Find where the given text appears and provide that cell's center as (X, Y) coordinate. 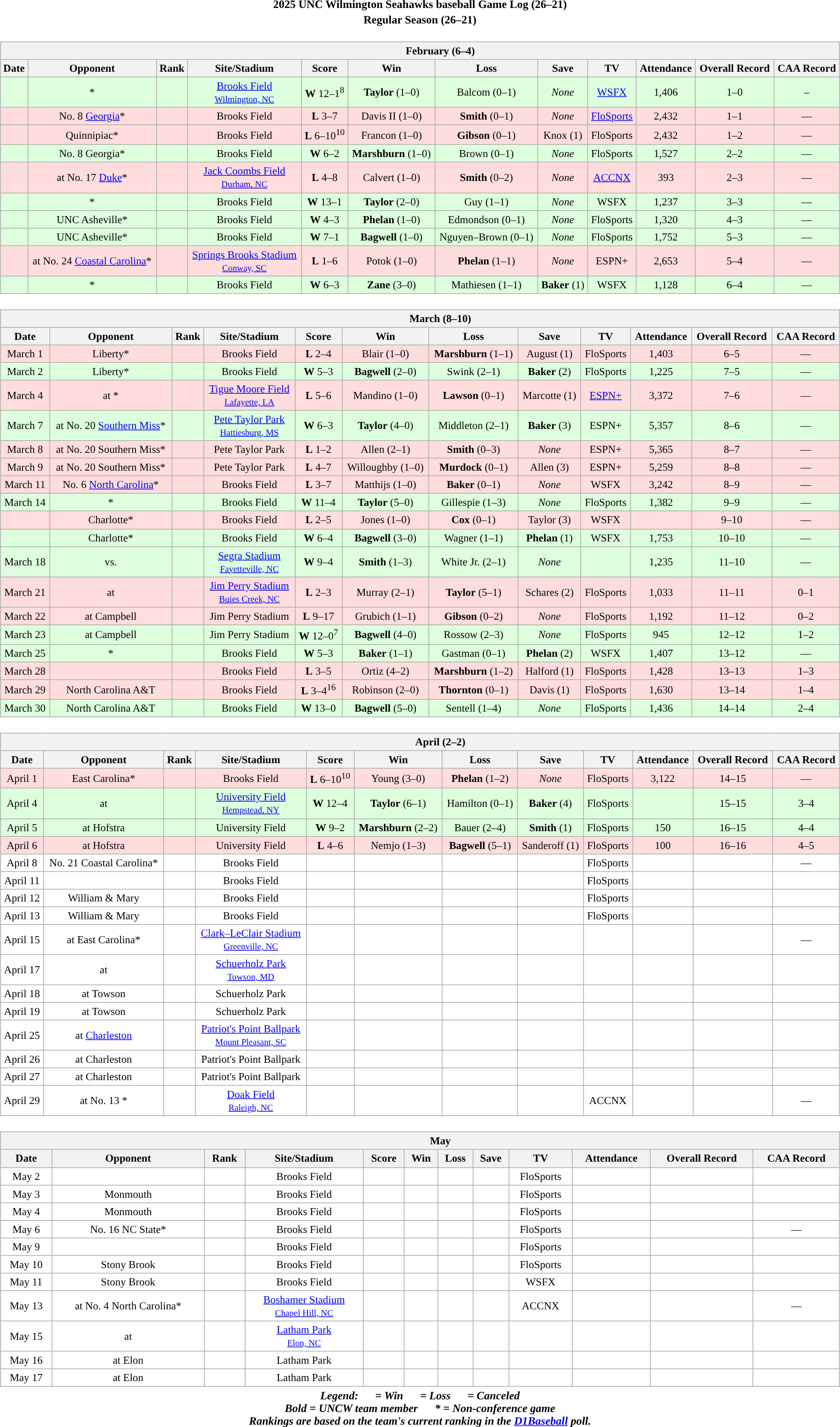
W 12–18 (325, 92)
May 17 (26, 1378)
L 4–7 (319, 467)
March 11 (25, 485)
Allen (3) (549, 467)
Mandino (1–0) (385, 396)
7–5 (731, 371)
1,033 (661, 592)
Schuerholz ParkTowson, MD (251, 969)
W 9–4 (319, 562)
1,225 (661, 371)
13–14 (731, 690)
Jack Coombs FieldDurham, NC (245, 177)
March 28 (25, 671)
L 5–6 (319, 396)
Smith (0–2) (487, 177)
Sanderoff (1) (550, 845)
University FieldHempstead, NY (251, 804)
March 23 (25, 634)
Francon (1–0) (392, 135)
March (8–10) (420, 318)
8–7 (731, 450)
Taylor (4–0) (385, 426)
Willoughby (1–0) (385, 467)
Baker (2) (549, 371)
L 3–416 (319, 690)
10–10 (731, 538)
11–10 (731, 562)
14–14 (731, 708)
August (1) (549, 354)
W 4–3 (325, 219)
April 18 (22, 994)
1,753 (661, 538)
Murdock (0–1) (473, 467)
Zane (3–0) (392, 285)
Taylor (3) (549, 520)
Taylor (2–0) (392, 202)
April 19 (22, 1011)
1,128 (666, 285)
Bagwell (3–0) (385, 538)
No. 21 Coastal Carolina* (104, 863)
April 26 (22, 1059)
Baker (4) (550, 804)
Thornton (0–1) (473, 690)
W 7–1 (325, 237)
April 15 (22, 939)
Grubich (1–1) (385, 616)
7–6 (731, 396)
1,235 (661, 562)
Latham ParkElon, NC (304, 1336)
W 11–4 (319, 503)
1,436 (661, 708)
Pete Taylor ParkHattiesburg, MS (249, 426)
Potok (1–0) (392, 261)
5,357 (661, 426)
Taylor (6–1) (398, 804)
1,192 (661, 616)
Baker (0–1) (473, 485)
May 11 (26, 1282)
Lawson (0–1) (473, 396)
Middleton (2–1) (473, 426)
Bagwell (5–1) (480, 845)
6–4 (735, 285)
Taylor (5–1) (473, 592)
Gibson (0–2) (473, 616)
Guy (1–1) (487, 202)
Bagwell (2–0) (385, 371)
W 6–4 (319, 538)
L 3–5 (319, 671)
Swink (2–1) (473, 371)
May 16 (26, 1360)
13–13 (731, 671)
March 7 (25, 426)
Brown (0–1) (487, 154)
100 (663, 845)
Knox (1) (562, 135)
May 4 (26, 1211)
1,320 (666, 219)
Murray (2–1) (385, 592)
Blair (1–0) (385, 354)
393 (666, 177)
Young (3–0) (398, 778)
4–5 (806, 845)
Davis (1) (549, 690)
9–9 (731, 503)
Bagwell (5–0) (385, 708)
Marcotte (1) (549, 396)
Ortiz (4–2) (385, 671)
Rossow (2–3) (473, 634)
Bagwell (4–0) (385, 634)
L 4–8 (325, 177)
8–8 (731, 467)
April 5 (22, 827)
Baker (3) (549, 426)
at No. 13 * (104, 1101)
1,752 (666, 237)
L 2–5 (319, 520)
April 8 (22, 863)
May 6 (26, 1229)
March 25 (25, 653)
945 (661, 634)
5,259 (661, 467)
1–1 (735, 116)
April 25 (22, 1035)
February (6–4) (420, 51)
May 9 (26, 1247)
Baker (1) (562, 285)
2–2 (735, 154)
Smith (1) (550, 827)
March 8 (25, 450)
Marshburn (1–1) (473, 354)
150 (663, 827)
1,403 (661, 354)
Balcom (0–1) (487, 92)
1–4 (806, 690)
May 15 (26, 1336)
Calvert (1–0) (392, 177)
Gastman (0–1) (473, 653)
No. 16 NC State* (128, 1229)
Phelan (1–2) (480, 778)
8–6 (731, 426)
4–4 (806, 827)
L 9–17 (319, 616)
at No. 17 Duke* (92, 177)
3–4 (806, 804)
Clark–LeClair StadiumGreenville, NC (251, 939)
1,382 (661, 503)
April 11 (22, 880)
Marshburn (2–2) (398, 827)
Gibson (0–1) (487, 135)
1–0 (735, 92)
Halford (1) (549, 671)
May (420, 1141)
Springs Brooks StadiumConway, SC (245, 261)
April (2–2) (420, 742)
at East Carolina* (104, 939)
Tigue Moore FieldLafayette, LA (249, 396)
Smith (0–1) (487, 116)
Davis II (1–0) (392, 116)
Phelan (2) (549, 653)
16–15 (733, 827)
May 2 (26, 1176)
April 1 (22, 778)
No. 6 North Carolina* (111, 485)
8–9 (731, 485)
Edmondson (0–1) (487, 219)
Marshburn (1–0) (392, 154)
Brooks FieldWilmington, NC (245, 92)
Smith (0–3) (473, 450)
March 21 (25, 592)
3,372 (661, 396)
5,365 (661, 450)
Allen (2–1) (385, 450)
1,630 (661, 690)
March 9 (25, 467)
March 22 (25, 616)
W 9–2 (330, 827)
March 14 (25, 503)
1,428 (661, 671)
W 12–4 (330, 804)
April 27 (22, 1077)
1,407 (661, 653)
L 2–4 (319, 354)
Jones (1–0) (385, 520)
L 2–3 (319, 592)
March 30 (25, 708)
Phelan (1–1) (487, 261)
W 13–1 (325, 202)
Gillespie (1–3) (473, 503)
Sentell (1–4) (473, 708)
at No. 24 Coastal Carolina* (92, 261)
at * (111, 396)
16–16 (733, 845)
3,122 (663, 778)
at No. 4 North Carolina* (128, 1306)
Quinnipiac* (92, 135)
March 29 (25, 690)
March 1 (25, 354)
March 2 (25, 371)
Taylor (5–0) (385, 503)
13–12 (731, 653)
April 13 (22, 916)
1–3 (806, 671)
Wagner (1–1) (473, 538)
April 17 (22, 969)
Schares (2) (549, 592)
4–3 (735, 219)
2,653 (666, 261)
L 1–6 (325, 261)
April 12 (22, 898)
Doak FieldRaleigh, NC (251, 1101)
Phelan (1–0) (392, 219)
Bagwell (1–0) (392, 237)
1,237 (666, 202)
April 29 (22, 1101)
Nguyen–Brown (0–1) (487, 237)
East Carolina* (104, 778)
11–12 (731, 616)
14–15 (733, 778)
1,406 (666, 92)
W 13–0 (319, 708)
L 4–6 (330, 845)
Phelan (1) (549, 538)
11–11 (731, 592)
Nemjo (1–3) (398, 845)
Marshburn (1–2) (473, 671)
Robinson (2–0) (385, 690)
15–15 (733, 804)
May 3 (26, 1194)
Hamilton (0–1) (480, 804)
Taylor (1–0) (392, 92)
L 1–2 (319, 450)
Smith (1–3) (385, 562)
W 6–2 (325, 154)
W 12–07 (319, 634)
March 4 (25, 396)
1,527 (666, 154)
3–3 (735, 202)
Cox (0–1) (473, 520)
Boshamer StadiumChapel Hill, NC (304, 1306)
0–1 (806, 592)
6–5 (731, 354)
3,242 (661, 485)
Jim Perry StadiumBuies Creek, NC (249, 592)
May 13 (26, 1306)
Patriot's Point BallparkMount Pleasant, SC (251, 1035)
5–3 (735, 237)
– (807, 92)
Baker (1–1) (385, 653)
12–12 (731, 634)
2–3 (735, 177)
Matthijs (1–0) (385, 485)
2–4 (806, 708)
April 4 (22, 804)
White Jr. (2–1) (473, 562)
5–4 (735, 261)
0–2 (806, 616)
March 18 (25, 562)
Bauer (2–4) (480, 827)
Segra StadiumFayetteville, NC (249, 562)
9–10 (731, 520)
April 6 (22, 845)
Mathiesen (1–1) (487, 285)
vs. (111, 562)
May 10 (26, 1264)
